Output the [X, Y] coordinate of the center of the cell containing the given text.  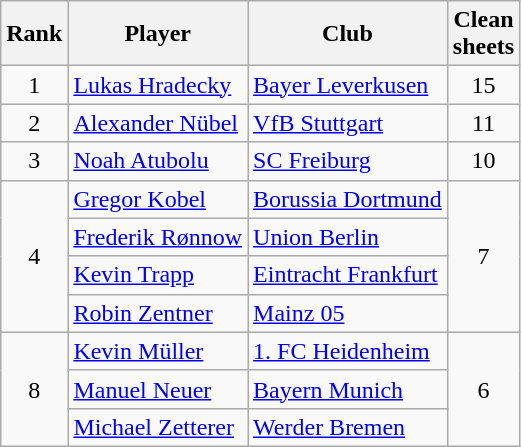
4 [34, 256]
Eintracht Frankfurt [348, 275]
Gregor Kobel [158, 199]
Cleansheets [483, 34]
Noah Atubolu [158, 161]
8 [34, 389]
Bayer Leverkusen [348, 85]
VfB Stuttgart [348, 123]
11 [483, 123]
7 [483, 256]
3 [34, 161]
1. FC Heidenheim [348, 351]
Lukas Hradecky [158, 85]
15 [483, 85]
Werder Bremen [348, 427]
Michael Zetterer [158, 427]
1 [34, 85]
Borussia Dortmund [348, 199]
SC Freiburg [348, 161]
Mainz 05 [348, 313]
6 [483, 389]
Kevin Trapp [158, 275]
Club [348, 34]
Rank [34, 34]
Robin Zentner [158, 313]
Alexander Nübel [158, 123]
10 [483, 161]
2 [34, 123]
Kevin Müller [158, 351]
Manuel Neuer [158, 389]
Frederik Rønnow [158, 237]
Union Berlin [348, 237]
Player [158, 34]
Bayern Munich [348, 389]
